Return [x, y] of the center of cell containing provided text 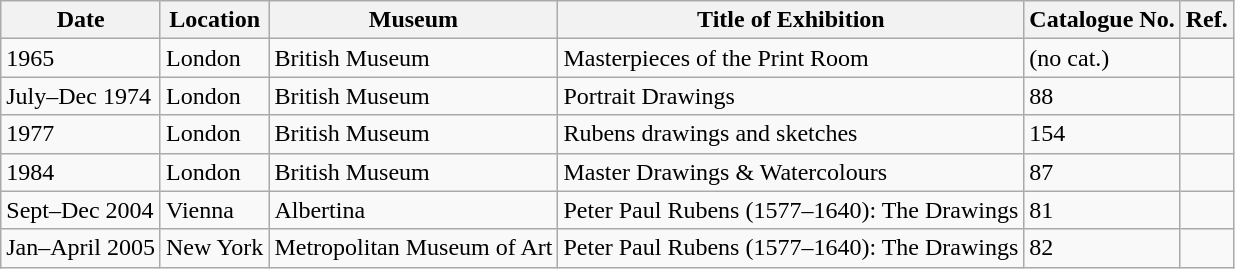
Masterpieces of the Print Room [791, 58]
81 [1102, 210]
1965 [81, 58]
87 [1102, 172]
Portrait Drawings [791, 96]
88 [1102, 96]
154 [1102, 134]
82 [1102, 248]
Date [81, 20]
Ref. [1206, 20]
Museum [414, 20]
New York [214, 248]
Location [214, 20]
Sept–Dec 2004 [81, 210]
Vienna [214, 210]
Title of Exhibition [791, 20]
Rubens drawings and sketches [791, 134]
1977 [81, 134]
July–Dec 1974 [81, 96]
(no cat.) [1102, 58]
1984 [81, 172]
Catalogue No. [1102, 20]
Metropolitan Museum of Art [414, 248]
Master Drawings & Watercolours [791, 172]
Jan–April 2005 [81, 248]
Albertina [414, 210]
